From the cell containing the given text, extract its center point as [x, y] coordinate. 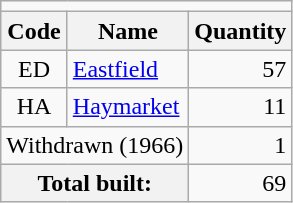
Quantity [240, 31]
11 [240, 107]
Haymarket [128, 107]
Total built: [95, 183]
Code [34, 31]
Name [128, 31]
57 [240, 69]
1 [240, 145]
ED [34, 69]
Eastfield [128, 69]
Withdrawn (1966) [95, 145]
69 [240, 183]
HA [34, 107]
